Pinpoint the cell where the given text exists, returning its [x, y] midpoint coordinate. 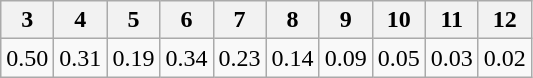
0.34 [186, 58]
0.14 [292, 58]
0.05 [398, 58]
0.03 [452, 58]
0.50 [28, 58]
5 [134, 20]
12 [504, 20]
3 [28, 20]
0.19 [134, 58]
0.23 [240, 58]
11 [452, 20]
0.31 [80, 58]
6 [186, 20]
9 [346, 20]
0.09 [346, 58]
0.02 [504, 58]
7 [240, 20]
10 [398, 20]
4 [80, 20]
8 [292, 20]
